Provide the (x, y) coordinate of the cell's center where the given text is located.  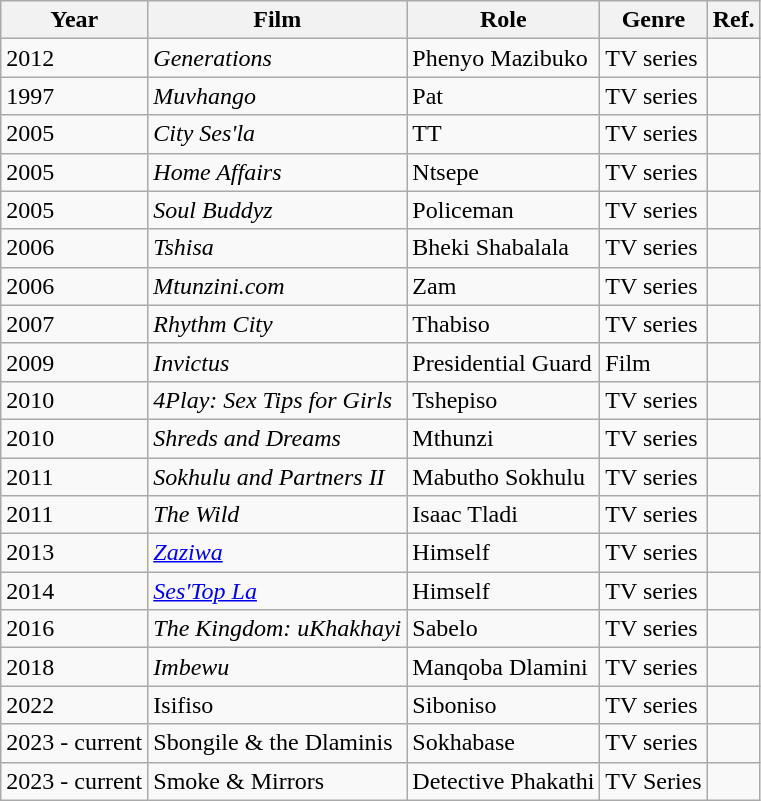
2013 (74, 553)
Policeman (504, 210)
Sokhabase (504, 743)
Mthunzi (504, 438)
Thabiso (504, 324)
Ses'Top La (278, 591)
Siboniso (504, 705)
Muvhango (278, 96)
Tshepiso (504, 400)
Isifiso (278, 705)
Ref. (734, 20)
Detective Phakathi (504, 781)
2014 (74, 591)
Year (74, 20)
City Ses'la (278, 134)
Smoke & Mirrors (278, 781)
Sbongile & the Dlaminis (278, 743)
Role (504, 20)
Isaac Tladi (504, 515)
Sokhulu and Partners II (278, 477)
Rhythm City (278, 324)
Bheki Shabalala (504, 248)
Ntsepe (504, 172)
The Wild (278, 515)
1997 (74, 96)
Mabutho Sokhulu (504, 477)
Shreds and Dreams (278, 438)
Pat (504, 96)
Phenyo Mazibuko (504, 58)
Mtunzini.com (278, 286)
Imbewu (278, 667)
2007 (74, 324)
4Play: Sex Tips for Girls (278, 400)
Manqoba Dlamini (504, 667)
2018 (74, 667)
2016 (74, 629)
2009 (74, 362)
Presidential Guard (504, 362)
The Kingdom: uKhakhayi (278, 629)
Sabelo (504, 629)
Genre (654, 20)
Invictus (278, 362)
Zaziwa (278, 553)
Zam (504, 286)
Tshisa (278, 248)
Generations (278, 58)
Home Affairs (278, 172)
TV Series (654, 781)
2022 (74, 705)
Soul Buddyz (278, 210)
2012 (74, 58)
TT (504, 134)
